Identify which cell holds the provided text, then report its [x, y] central coordinate. 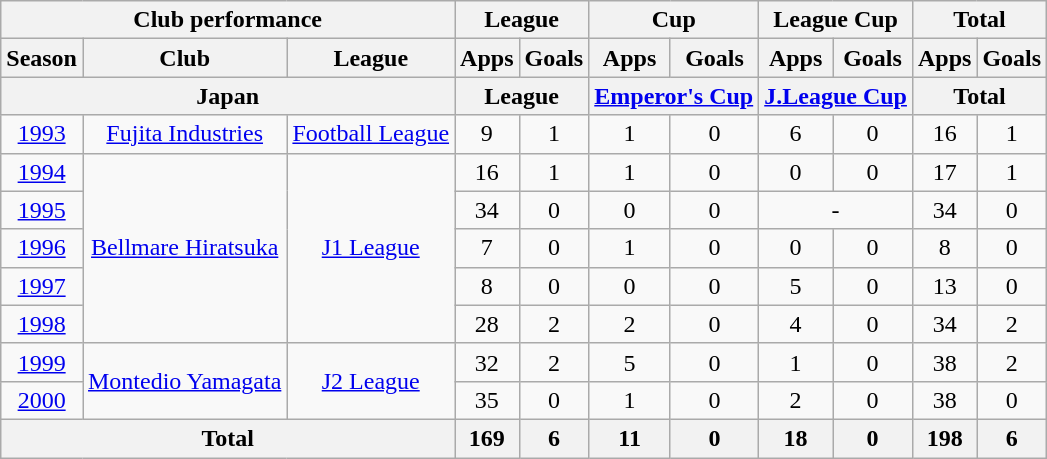
13 [944, 286]
18 [796, 438]
Season [42, 58]
Emperor's Cup [674, 96]
Club [184, 58]
11 [630, 438]
1995 [42, 210]
J1 League [371, 248]
7 [487, 248]
Cup [674, 20]
4 [796, 324]
32 [487, 362]
J.League Cup [836, 96]
17 [944, 172]
Fujita Industries [184, 134]
1998 [42, 324]
- [836, 210]
9 [487, 134]
1993 [42, 134]
1994 [42, 172]
Japan [228, 96]
1997 [42, 286]
35 [487, 400]
Montedio Yamagata [184, 381]
169 [487, 438]
Football League [371, 134]
Club performance [228, 20]
28 [487, 324]
2000 [42, 400]
198 [944, 438]
J2 League [371, 381]
1996 [42, 248]
1999 [42, 362]
League Cup [836, 20]
Bellmare Hiratsuka [184, 248]
